Determine the [X, Y] coordinate at the center of the cell enclosing the given text.  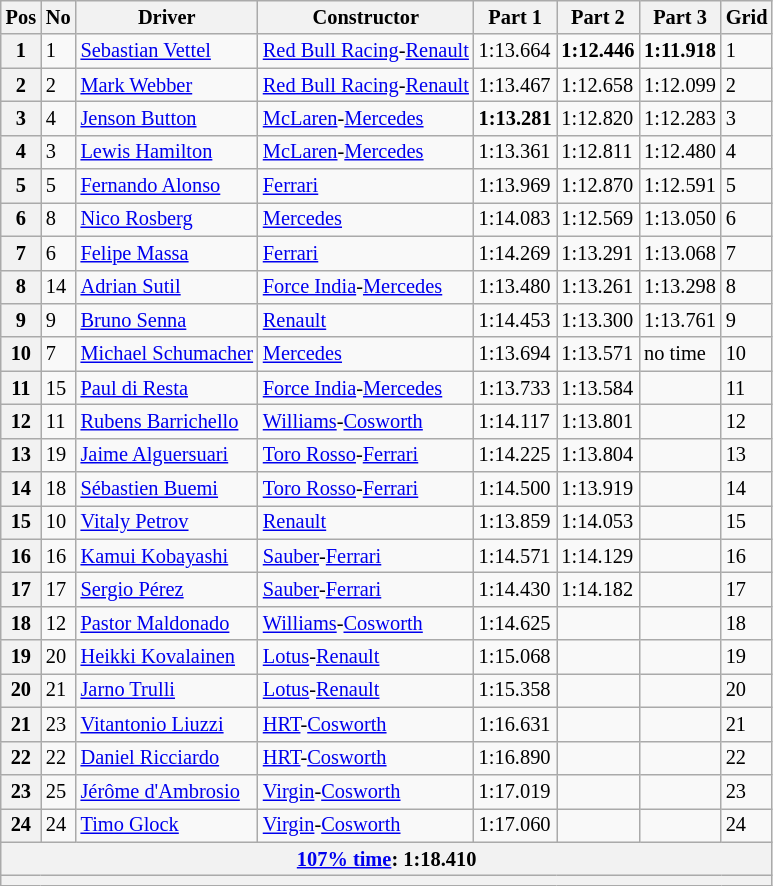
Fernando Alonso [167, 186]
1:14.083 [516, 219]
no time [680, 354]
1:11.918 [680, 51]
1:13.571 [598, 354]
1:12.569 [598, 219]
Constructor [366, 17]
Vitantonio Liuzzi [167, 724]
1:12.480 [680, 152]
1:14.117 [516, 421]
1:15.068 [516, 657]
1:13.281 [516, 118]
Part 1 [516, 17]
1:14.182 [598, 589]
1:17.019 [516, 791]
1:13.480 [516, 287]
Michael Schumacher [167, 354]
Sebastian Vettel [167, 51]
1:14.225 [516, 455]
1:14.625 [516, 623]
Pastor Maldonado [167, 623]
1:14.129 [598, 556]
1:13.300 [598, 320]
Sergio Pérez [167, 589]
1:15.358 [516, 690]
25 [58, 791]
Jarno Trulli [167, 690]
1:12.811 [598, 152]
1:13.859 [516, 522]
1:12.099 [680, 85]
1:13.361 [516, 152]
1:14.430 [516, 589]
1:12.591 [680, 186]
1:12.820 [598, 118]
Heikki Kovalainen [167, 657]
1:14.500 [516, 489]
1:16.631 [516, 724]
1:13.761 [680, 320]
1:13.291 [598, 253]
1:13.467 [516, 85]
Nico Rosberg [167, 219]
1:13.694 [516, 354]
1:16.890 [516, 758]
Daniel Ricciardo [167, 758]
1:13.919 [598, 489]
Jenson Button [167, 118]
1:13.584 [598, 388]
1:13.969 [516, 186]
Sébastien Buemi [167, 489]
1:14.571 [516, 556]
1:13.298 [680, 287]
1:14.453 [516, 320]
Adrian Sutil [167, 287]
No [58, 17]
Paul di Resta [167, 388]
Rubens Barrichello [167, 421]
1:17.060 [516, 825]
1:14.269 [516, 253]
Jérôme d'Ambrosio [167, 791]
Grid [747, 17]
1:12.870 [598, 186]
Pos [21, 17]
Mark Webber [167, 85]
1:12.446 [598, 51]
Lewis Hamilton [167, 152]
Part 2 [598, 17]
Jaime Alguersuari [167, 455]
Vitaly Petrov [167, 522]
Part 3 [680, 17]
107% time: 1:18.410 [387, 859]
1:13.068 [680, 253]
1:13.801 [598, 421]
1:13.733 [516, 388]
1:12.283 [680, 118]
Timo Glock [167, 825]
Kamui Kobayashi [167, 556]
1:13.050 [680, 219]
Driver [167, 17]
1:12.658 [598, 85]
1:13.804 [598, 455]
1:13.664 [516, 51]
Felipe Massa [167, 253]
1:14.053 [598, 522]
1:13.261 [598, 287]
Bruno Senna [167, 320]
